Output the [X, Y] coordinate of the center of the cell containing the given text.  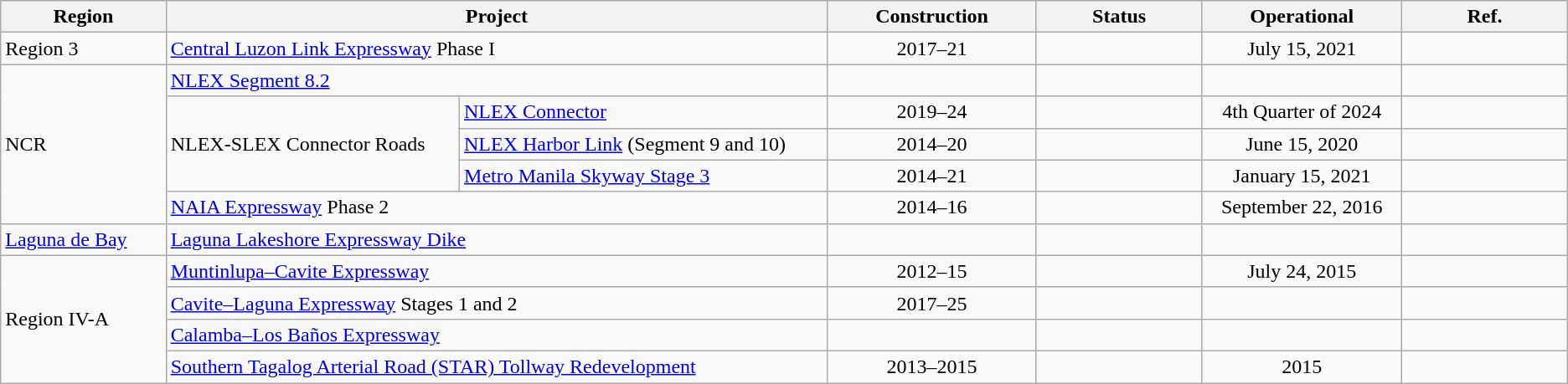
Cavite–Laguna Expressway Stages 1 and 2 [497, 303]
2014–16 [932, 207]
NLEX Harbor Link (Segment 9 and 10) [643, 144]
July 15, 2021 [1302, 49]
4th Quarter of 2024 [1302, 112]
2019–24 [932, 112]
NAIA Expressway Phase 2 [497, 207]
Central Luzon Link Expressway Phase I [497, 49]
Ref. [1485, 17]
July 24, 2015 [1302, 271]
January 15, 2021 [1302, 176]
Southern Tagalog Arterial Road (STAR) Tollway Redevelopment [497, 366]
2014–20 [932, 144]
Status [1119, 17]
Muntinlupa–Cavite Expressway [497, 271]
Region IV-A [84, 319]
June 15, 2020 [1302, 144]
NLEX Connector [643, 112]
Laguna Lakeshore Expressway Dike [497, 239]
Region 3 [84, 49]
Calamba–Los Baños Expressway [497, 335]
2015 [1302, 366]
Region [84, 17]
2014–21 [932, 176]
Construction [932, 17]
NLEX-SLEX Connector Roads [312, 144]
NLEX Segment 8.2 [497, 80]
September 22, 2016 [1302, 207]
2017–21 [932, 49]
Laguna de Bay [84, 239]
NCR [84, 144]
2017–25 [932, 303]
Metro Manila Skyway Stage 3 [643, 176]
2012–15 [932, 271]
2013–2015 [932, 366]
Project [497, 17]
Operational [1302, 17]
